Return [x, y] of the center of cell containing provided text 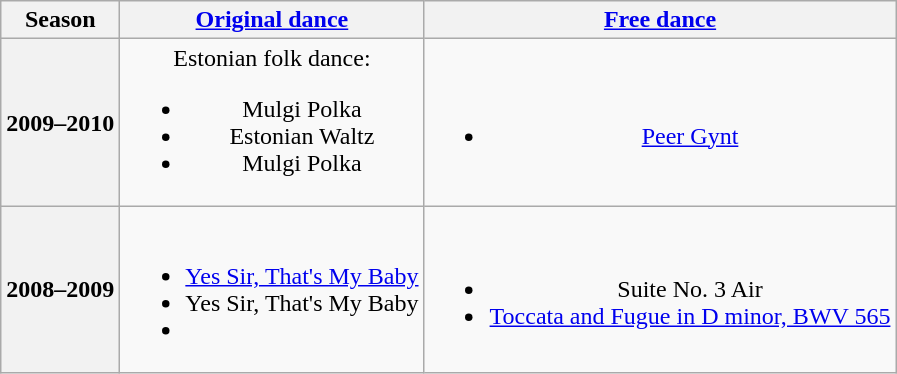
Estonian folk dance:Mulgi PolkaEstonian WaltzMulgi Polka [272, 122]
Season [60, 20]
Peer Gynt [660, 122]
Yes Sir, That's My Baby Yes Sir, That's My Baby [272, 290]
2009–2010 [60, 122]
Suite No. 3 Air Toccata and Fugue in D minor, BWV 565 [660, 290]
Free dance [660, 20]
2008–2009 [60, 290]
Original dance [272, 20]
